Scan for the cell matching the given text and deliver its (X, Y) coordinate at center. 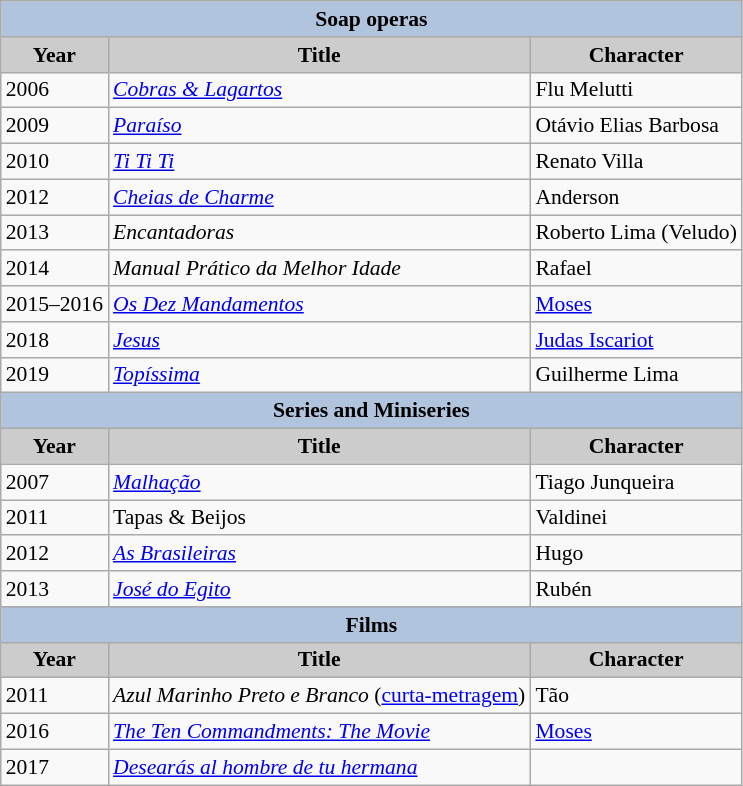
Flu Melutti (636, 90)
2010 (54, 162)
Anderson (636, 197)
Hugo (636, 554)
Guilherme Lima (636, 375)
Rubén (636, 589)
Cobras & Lagartos (319, 90)
Roberto Lima (Veludo) (636, 233)
Cheias de Charme (319, 197)
Tão (636, 696)
2009 (54, 126)
Judas Iscariot (636, 340)
Desearás al hombre de tu hermana (319, 767)
Manual Prático da Melhor Idade (319, 269)
Azul Marinho Preto e Branco (curta-metragem) (319, 696)
Series and Miniseries (372, 411)
Jesus (319, 340)
Rafael (636, 269)
2014 (54, 269)
Renato Villa (636, 162)
2016 (54, 732)
Malhação (319, 482)
2007 (54, 482)
Films (372, 625)
Paraíso (319, 126)
José do Egito (319, 589)
Ti Ti Ti (319, 162)
The Ten Commandments: The Movie (319, 732)
Soap operas (372, 19)
Tapas & Beijos (319, 518)
Topíssima (319, 375)
Valdinei (636, 518)
Tiago Junqueira (636, 482)
2015–2016 (54, 304)
2018 (54, 340)
2017 (54, 767)
Otávio Elias Barbosa (636, 126)
Encantadoras (319, 233)
2006 (54, 90)
As Brasileiras (319, 554)
2019 (54, 375)
Os Dez Mandamentos (319, 304)
